Return [X, Y] of the center of cell containing provided text 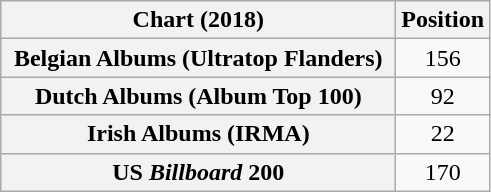
Chart (2018) [198, 20]
Irish Albums (IRMA) [198, 134]
170 [443, 172]
Dutch Albums (Album Top 100) [198, 96]
92 [443, 96]
22 [443, 134]
US Billboard 200 [198, 172]
Belgian Albums (Ultratop Flanders) [198, 58]
156 [443, 58]
Position [443, 20]
